Pinpoint the cell where the given text exists, returning its [x, y] midpoint coordinate. 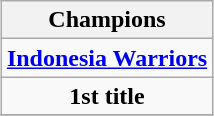
Indonesia Warriors [106, 58]
1st title [106, 96]
Champions [106, 20]
